Scan for the cell matching the given text and deliver its [x, y] coordinate at center. 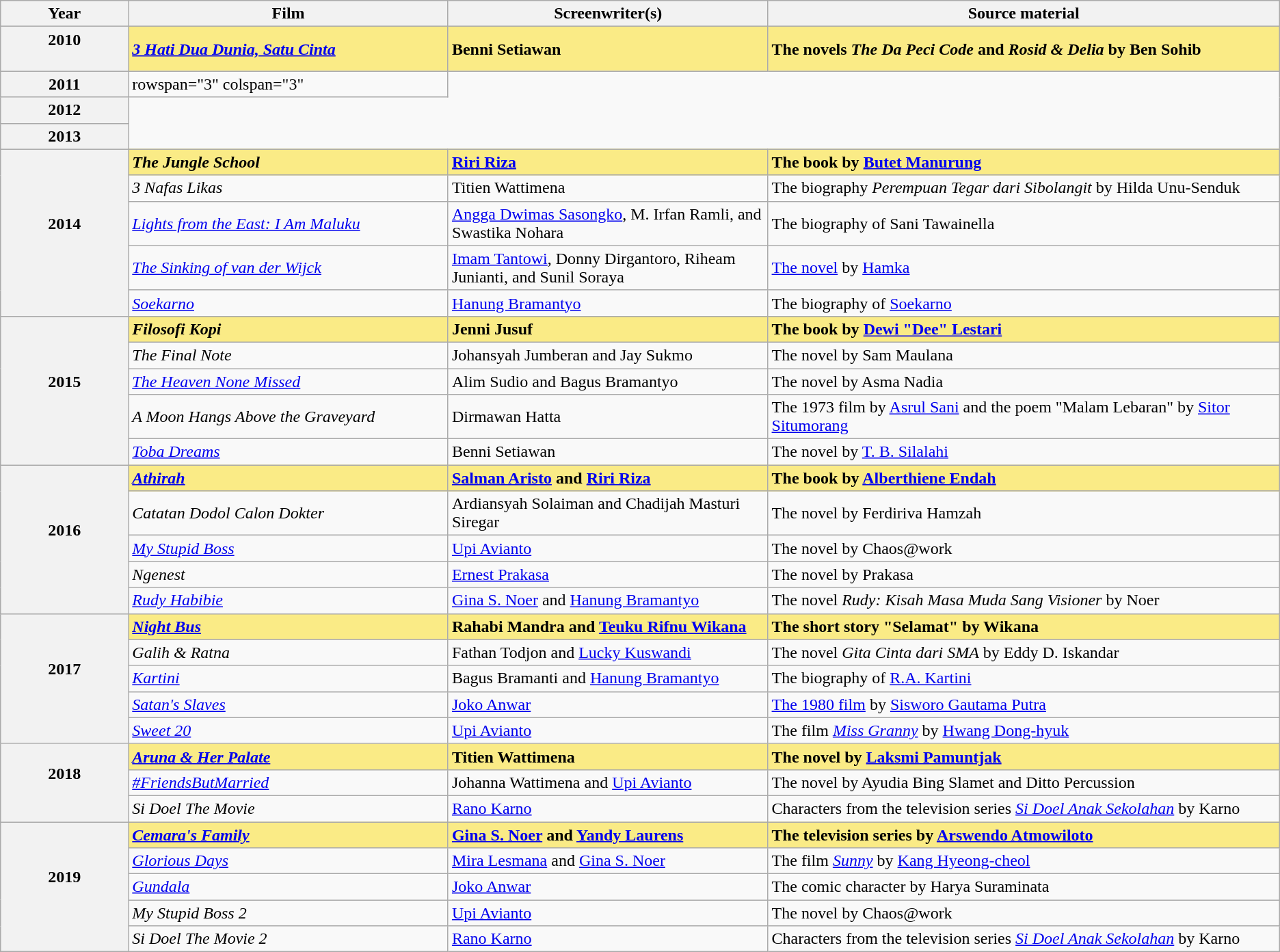
Si Doel The Movie 2 [289, 939]
2011 [64, 84]
Angga Dwimas Sasongko, M. Irfan Ramli, and Swastika Nohara [608, 223]
Cemara's Family [289, 835]
Riri Riza [608, 162]
Sweet 20 [289, 730]
Catatan Dodol Calon Dokter [289, 513]
The biography of R.A. Kartini [1024, 678]
The novel by Sam Maulana [1024, 355]
Satan's Slaves [289, 704]
The biography Perempuan Tegar dari Sibolangit by Hilda Unu-Senduk [1024, 188]
2013 [64, 136]
The 1980 film by Sisworo Gautama Putra [1024, 704]
2012 [64, 110]
Filosofi Kopi [289, 329]
Night Bus [289, 626]
The 1973 film by Asrul Sani and the poem "Malam Lebaran" by Sitor Situmorang [1024, 417]
Si Doel The Movie [289, 808]
3 Hati Dua Dunia, Satu Cinta [289, 49]
The novel Rudy: Kisah Masa Muda Sang Visioner by Noer [1024, 600]
rowspan="3" colspan="3" [289, 84]
Ardiansyah Solaiman and Chadijah Masturi Siregar [608, 513]
The novels The Da Peci Code and Rosid & Delia by Ben Sohib [1024, 49]
2019 [64, 887]
The novel by Ayudia Bing Slamet and Ditto Percussion [1024, 782]
The comic character by Harya Suraminata [1024, 887]
The film Miss Granny by Hwang Dong-hyuk [1024, 730]
The biography of Soekarno [1024, 303]
My Stupid Boss 2 [289, 913]
Fathan Todjon and Lucky Kuswandi [608, 652]
Kartini [289, 678]
The film Sunny by Kang Hyeong-cheol [1024, 861]
Jenni Jusuf [608, 329]
Imam Tantowi, Donny Dirgantoro, Riheam Junianti, and Sunil Soraya [608, 268]
The book by Butet Manurung [1024, 162]
The Final Note [289, 355]
Ernest Prakasa [608, 574]
2014 [64, 233]
Toba Dreams [289, 452]
The Heaven None Missed [289, 381]
The novel by Prakasa [1024, 574]
Alim Sudio and Bagus Bramantyo [608, 381]
Aruna & Her Palate [289, 756]
The television series by Arswendo Atmowiloto [1024, 835]
Bagus Bramanti and Hanung Bramantyo [608, 678]
Film [289, 14]
2015 [64, 390]
Screenwriter(s) [608, 14]
Source material [1024, 14]
Rahabi Mandra and Teuku Rifnu Wikana [608, 626]
2017 [64, 678]
The short story "Selamat" by Wikana [1024, 626]
Gundala [289, 887]
#FriendsButMarried [289, 782]
Salman Aristo and Riri Riza [608, 478]
2010 [64, 49]
3 Nafas Likas [289, 188]
Glorious Days [289, 861]
Mira Lesmana and Gina S. Noer [608, 861]
2018 [64, 782]
The novel by T. B. Silalahi [1024, 452]
Lights from the East: I Am Maluku [289, 223]
The book by Alberthiene Endah [1024, 478]
Gina S. Noer and Yandy Laurens [608, 835]
Galih & Ratna [289, 652]
The novel by Asma Nadia [1024, 381]
Johansyah Jumberan and Jay Sukmo [608, 355]
The novel by Laksmi Pamuntjak [1024, 756]
Ngenest [289, 574]
The Sinking of van der Wijck [289, 268]
The book by Dewi "Dee" Lestari [1024, 329]
Athirah [289, 478]
The novel by Hamka [1024, 268]
Hanung Bramantyo [608, 303]
Johanna Wattimena and Upi Avianto [608, 782]
Rudy Habibie [289, 600]
A Moon Hangs Above the Graveyard [289, 417]
2016 [64, 539]
Gina S. Noer and Hanung Bramantyo [608, 600]
Dirmawan Hatta [608, 417]
The novel by Ferdiriva Hamzah [1024, 513]
The Jungle School [289, 162]
Soekarno [289, 303]
The biography of Sani Tawainella [1024, 223]
The novel Gita Cinta dari SMA by Eddy D. Iskandar [1024, 652]
Year [64, 14]
My Stupid Boss [289, 548]
